Locate the cell with the specified text and output its (x, y) center coordinate. 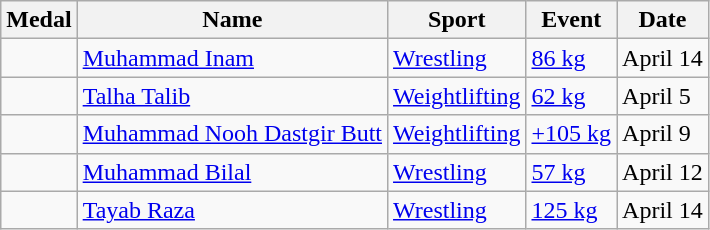
86 kg (572, 58)
Name (232, 20)
125 kg (572, 210)
Muhammad Inam (232, 58)
Muhammad Nooh Dastgir Butt (232, 134)
April 12 (663, 172)
57 kg (572, 172)
Tayab Raza (232, 210)
Sport (457, 20)
Muhammad Bilal (232, 172)
Date (663, 20)
Medal (39, 20)
April 5 (663, 96)
+105 kg (572, 134)
April 9 (663, 134)
Talha Talib (232, 96)
Event (572, 20)
62 kg (572, 96)
